Identify which cell holds the provided text, then report its [x, y] central coordinate. 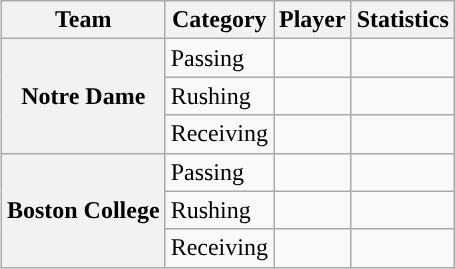
Notre Dame [83, 96]
Boston College [83, 210]
Statistics [402, 20]
Player [313, 20]
Category [219, 20]
Team [83, 20]
